Return (X, Y) of the center of cell containing provided text 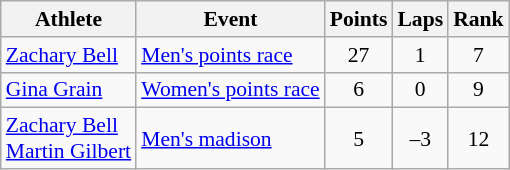
Gina Grain (68, 90)
9 (478, 90)
Event (230, 19)
7 (478, 55)
Athlete (68, 19)
Zachary Bell Martin Gilbert (68, 138)
Men's points race (230, 55)
Points (359, 19)
Zachary Bell (68, 55)
Women's points race (230, 90)
–3 (420, 138)
1 (420, 55)
0 (420, 90)
Rank (478, 19)
6 (359, 90)
12 (478, 138)
Laps (420, 19)
27 (359, 55)
Men's madison (230, 138)
5 (359, 138)
